Identify which cell holds the provided text, then report its (X, Y) central coordinate. 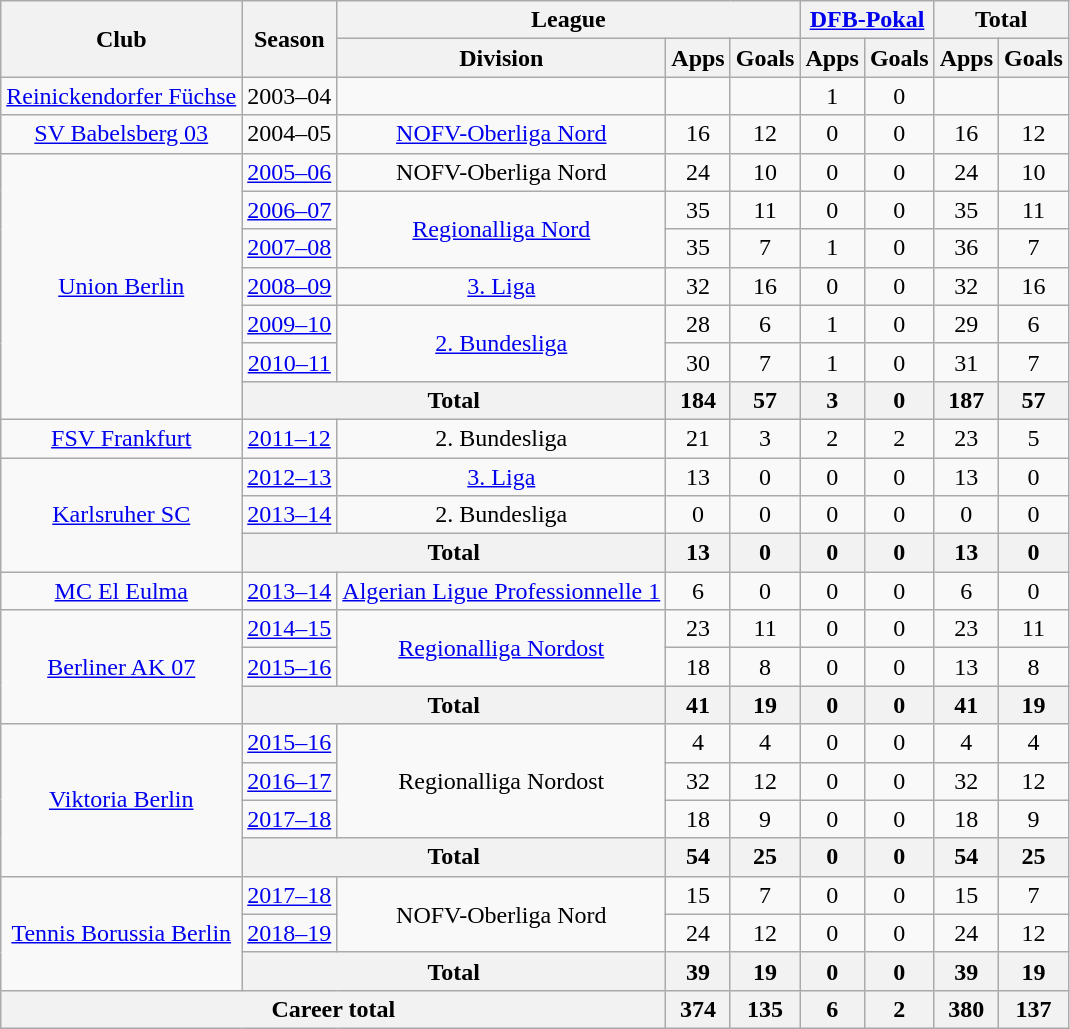
184 (698, 400)
30 (698, 362)
Regionalliga Nord (502, 229)
2008–09 (290, 286)
2012–13 (290, 477)
5 (1034, 438)
2003–04 (290, 96)
2016–17 (290, 781)
2018–19 (290, 933)
Viktoria Berlin (122, 800)
2011–12 (290, 438)
2009–10 (290, 324)
Berliner AK 07 (122, 667)
2010–11 (290, 362)
2014–15 (290, 629)
2004–05 (290, 134)
135 (765, 1009)
Algerian Ligue Professionnelle 1 (502, 591)
Career total (334, 1009)
21 (698, 438)
28 (698, 324)
FSV Frankfurt (122, 438)
Division (502, 58)
2007–08 (290, 248)
36 (966, 248)
2006–07 (290, 210)
380 (966, 1009)
Union Berlin (122, 286)
Club (122, 39)
137 (1034, 1009)
374 (698, 1009)
31 (966, 362)
SV Babelsberg 03 (122, 134)
Season (290, 39)
187 (966, 400)
29 (966, 324)
DFB-Pokal (867, 20)
Reinickendorfer Füchse (122, 96)
League (568, 20)
2005–06 (290, 172)
Karlsruher SC (122, 515)
Tennis Borussia Berlin (122, 933)
MC El Eulma (122, 591)
